Identify which cell holds the provided text, then report its [X, Y] central coordinate. 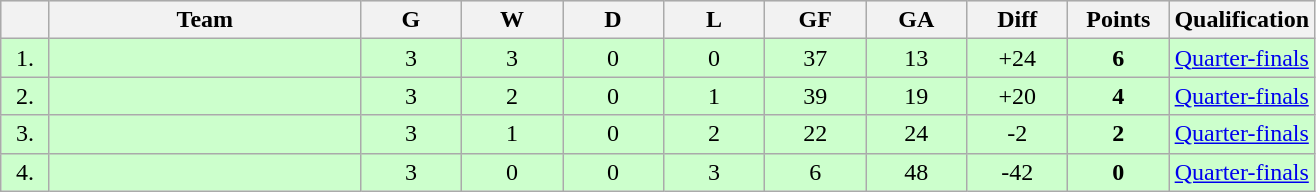
48 [916, 172]
39 [816, 96]
Diff [1018, 20]
4 [1118, 96]
13 [916, 58]
GA [916, 20]
D [612, 20]
L [714, 20]
1. [26, 58]
G [410, 20]
Team [204, 20]
3. [26, 134]
GF [816, 20]
-2 [1018, 134]
+24 [1018, 58]
Points [1118, 20]
19 [916, 96]
24 [916, 134]
-42 [1018, 172]
4. [26, 172]
Qualification [1242, 20]
22 [816, 134]
37 [816, 58]
W [512, 20]
2. [26, 96]
+20 [1018, 96]
